Capture the cell that displays the provided text and extract its [x, y] central coordinate. 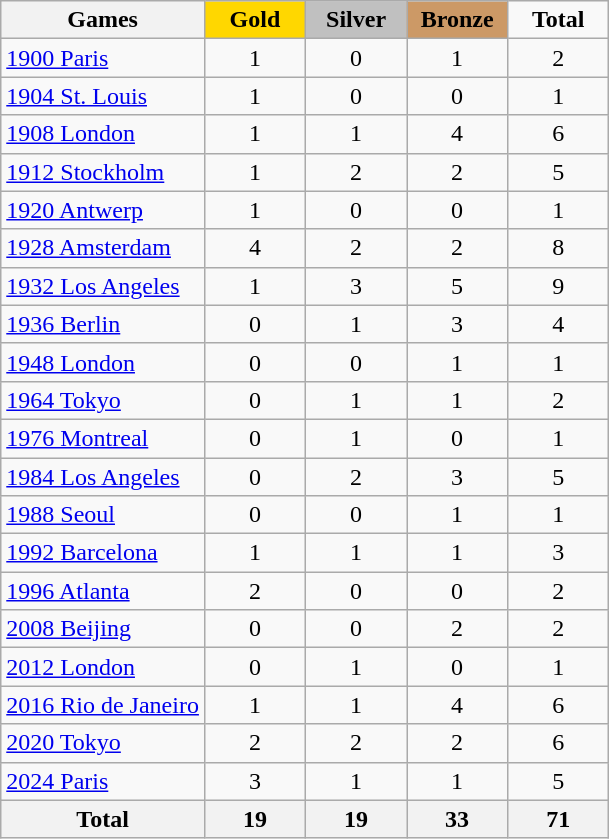
1988 Seoul [103, 515]
1948 London [103, 362]
1996 Atlanta [103, 591]
Games [103, 20]
1928 Amsterdam [103, 248]
1904 St. Louis [103, 96]
2020 Tokyo [103, 743]
2024 Paris [103, 781]
1908 London [103, 134]
1992 Barcelona [103, 553]
71 [558, 819]
2012 London [103, 667]
1912 Stockholm [103, 172]
1920 Antwerp [103, 210]
1932 Los Angeles [103, 286]
33 [458, 819]
1976 Montreal [103, 438]
2008 Beijing [103, 629]
1900 Paris [103, 58]
1984 Los Angeles [103, 477]
1964 Tokyo [103, 400]
2016 Rio de Janeiro [103, 705]
Gold [254, 20]
Silver [356, 20]
8 [558, 248]
9 [558, 286]
1936 Berlin [103, 324]
Bronze [458, 20]
